Locate the cell with the specified text and output its [x, y] center coordinate. 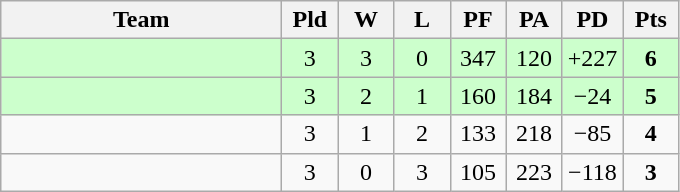
4 [651, 134]
120 [534, 58]
184 [534, 96]
+227 [592, 58]
PD [592, 20]
−118 [592, 172]
Pts [651, 20]
105 [478, 172]
6 [651, 58]
L [422, 20]
W [366, 20]
PF [478, 20]
Pld [310, 20]
−85 [592, 134]
347 [478, 58]
218 [534, 134]
160 [478, 96]
PA [534, 20]
−24 [592, 96]
Team [142, 20]
5 [651, 96]
223 [534, 172]
133 [478, 134]
